Scan for the cell matching the given text and deliver its [x, y] coordinate at center. 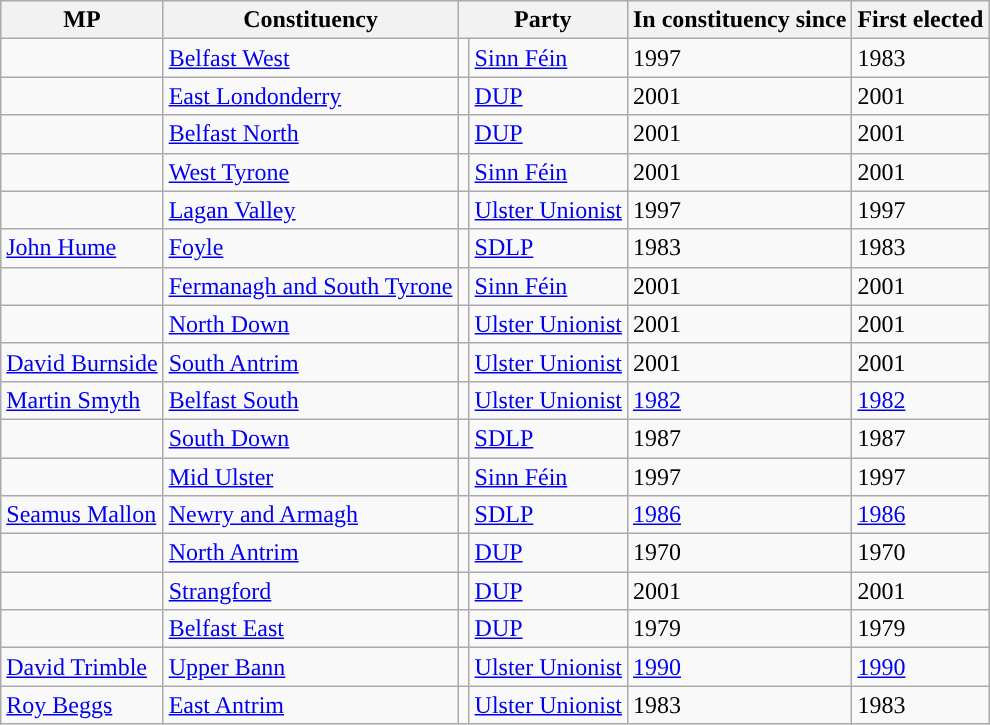
Newry and Armagh [310, 515]
North Down [310, 324]
Strangford [310, 591]
In constituency since [739, 20]
Martin Smyth [82, 400]
Fermanagh and South Tyrone [310, 286]
Belfast North [310, 134]
First elected [920, 20]
North Antrim [310, 553]
Belfast West [310, 58]
East Londonderry [310, 96]
David Burnside [82, 362]
Seamus Mallon [82, 515]
Foyle [310, 248]
David Trimble [82, 667]
Lagan Valley [310, 210]
Belfast East [310, 629]
Roy Beggs [82, 705]
John Hume [82, 248]
Mid Ulster [310, 477]
Constituency [310, 20]
Party [542, 20]
East Antrim [310, 705]
West Tyrone [310, 172]
Belfast South [310, 400]
South Down [310, 438]
MP [82, 20]
Upper Bann [310, 667]
South Antrim [310, 362]
